Identify which cell holds the provided text, then report its [x, y] central coordinate. 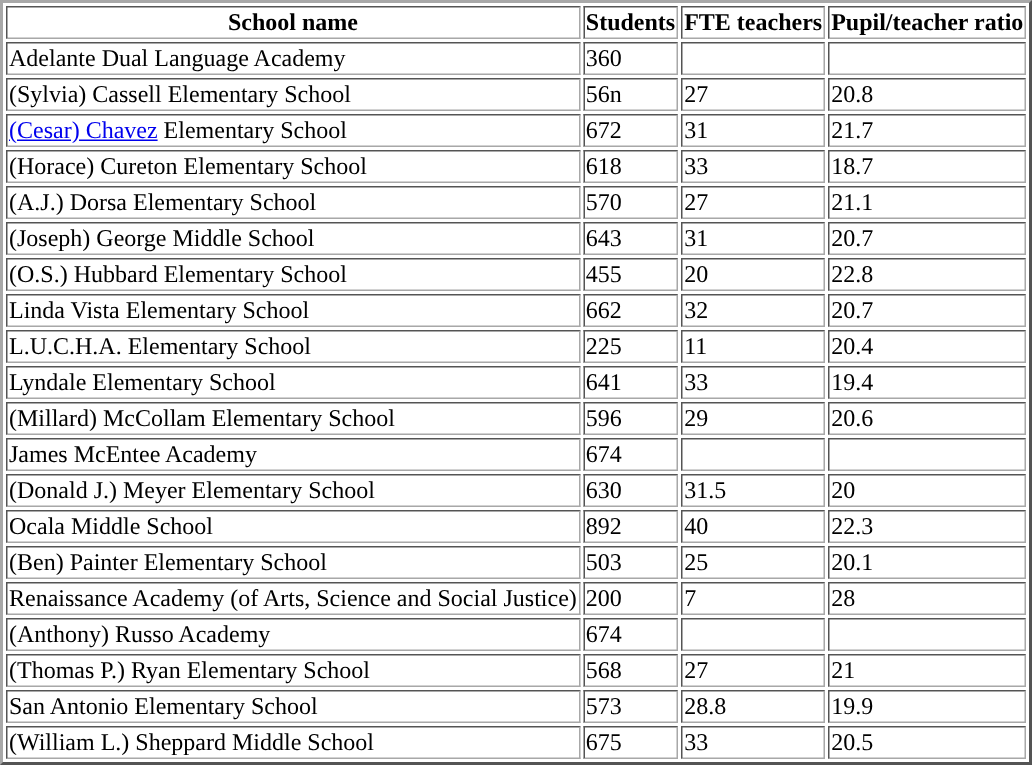
56n [630, 94]
(William L.) Sheppard Middle School [293, 742]
662 [630, 310]
San Antonio Elementary School [293, 706]
22.3 [927, 526]
32 [753, 310]
FTE teachers [753, 22]
28 [927, 598]
19.9 [927, 706]
(Millard) McCollam Elementary School [293, 418]
(Donald J.) Meyer Elementary School [293, 490]
20.8 [927, 94]
(Horace) Cureton Elementary School [293, 166]
L.U.C.H.A. Elementary School [293, 346]
29 [753, 418]
(Sylvia) Cassell Elementary School [293, 94]
7 [753, 598]
503 [630, 562]
Lyndale Elementary School [293, 382]
641 [630, 382]
20.1 [927, 562]
11 [753, 346]
(Anthony) Russo Academy [293, 634]
573 [630, 706]
630 [630, 490]
892 [630, 526]
(Joseph) George Middle School [293, 238]
James McEntee Academy [293, 454]
672 [630, 130]
School name [293, 22]
Renaissance Academy (of Arts, Science and Social Justice) [293, 598]
455 [630, 274]
20.5 [927, 742]
Adelante Dual Language Academy [293, 58]
19.4 [927, 382]
20.4 [927, 346]
596 [630, 418]
Linda Vista Elementary School [293, 310]
(Cesar) Chavez Elementary School [293, 130]
675 [630, 742]
31.5 [753, 490]
18.7 [927, 166]
200 [630, 598]
25 [753, 562]
21.7 [927, 130]
Pupil/teacher ratio [927, 22]
568 [630, 670]
360 [630, 58]
(A.J.) Dorsa Elementary School [293, 202]
21.1 [927, 202]
643 [630, 238]
570 [630, 202]
225 [630, 346]
(O.S.) Hubbard Elementary School [293, 274]
20.6 [927, 418]
22.8 [927, 274]
21 [927, 670]
618 [630, 166]
(Ben) Painter Elementary School [293, 562]
(Thomas P.) Ryan Elementary School [293, 670]
28.8 [753, 706]
Ocala Middle School [293, 526]
40 [753, 526]
Students [630, 22]
